Find where the given text appears and provide that cell's center as (x, y) coordinate. 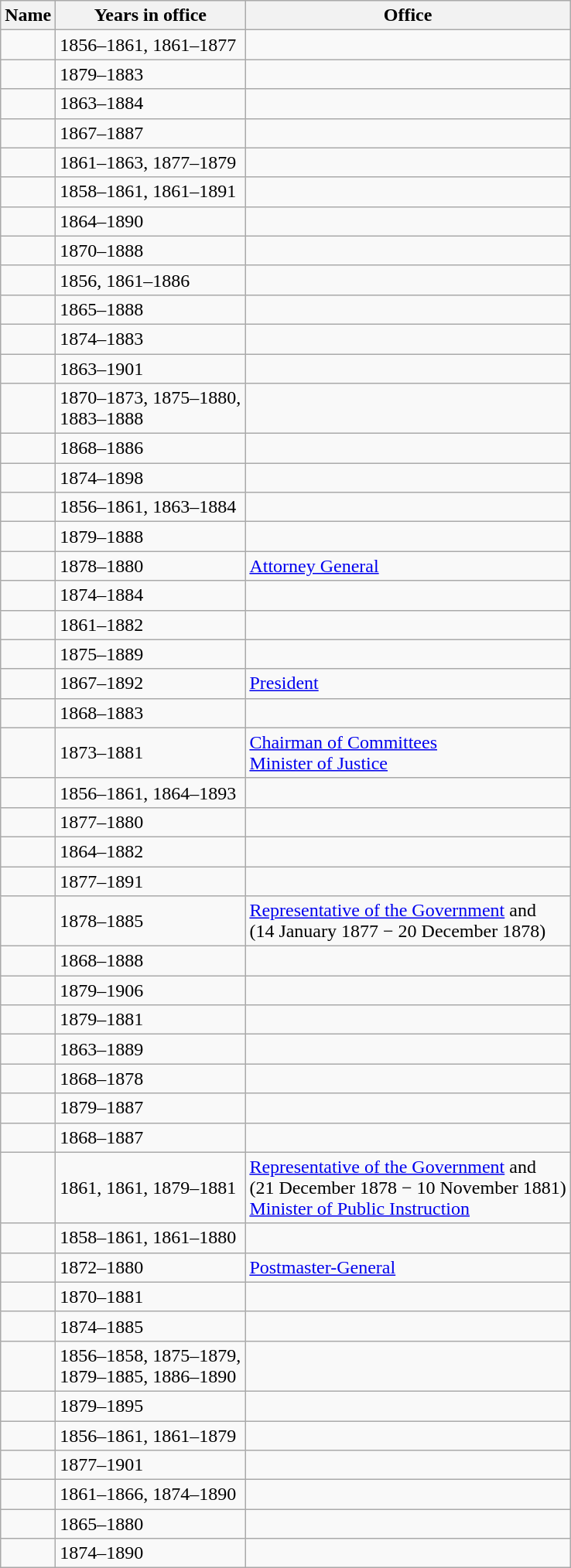
1863–1889 (150, 1049)
1865–1888 (150, 309)
1879–1906 (150, 990)
1868–1883 (150, 713)
Representative of the Government and (14 January 1877 − 20 December 1878) (408, 922)
1874–1890 (150, 1553)
1877–1901 (150, 1465)
Representative of the Government and (21 December 1878 − 10 November 1881)Minister of Public Instruction (408, 1188)
Office (408, 15)
1856–1858, 1875–1879,1879–1885, 1886–1890 (150, 1365)
1872–1880 (150, 1267)
1870–1881 (150, 1297)
1875–1889 (150, 654)
1874–1885 (150, 1326)
1873–1881 (150, 753)
1858–1861, 1861–1880 (150, 1238)
1870–1888 (150, 251)
1863–1884 (150, 104)
1879–1883 (150, 74)
1856–1861, 1864–1893 (150, 793)
1877–1891 (150, 881)
1868–1886 (150, 448)
1861, 1861, 1879–1881 (150, 1188)
1864–1882 (150, 851)
1858–1861, 1861–1891 (150, 192)
1868–1878 (150, 1079)
1867–1892 (150, 683)
1856, 1861–1886 (150, 280)
Postmaster-General (408, 1267)
1856–1861, 1863–1884 (150, 507)
1879–1888 (150, 537)
1861–1863, 1877–1879 (150, 162)
1874–1883 (150, 339)
Name (28, 15)
Chairman of Committees Minister of Justice (408, 753)
1870–1873, 1875–1880,1883–1888 (150, 408)
1874–1898 (150, 478)
1863–1901 (150, 369)
1856–1861, 1861–1877 (150, 45)
1865–1880 (150, 1524)
1878–1885 (150, 922)
1861–1882 (150, 625)
1874–1884 (150, 595)
1868–1887 (150, 1137)
Years in office (150, 15)
1877–1880 (150, 822)
1879–1887 (150, 1108)
1879–1881 (150, 1020)
1879–1895 (150, 1406)
President (408, 683)
Attorney General (408, 566)
1878–1880 (150, 566)
1861–1866, 1874–1890 (150, 1495)
1868–1888 (150, 961)
1867–1887 (150, 133)
1864–1890 (150, 221)
1856–1861, 1861–1879 (150, 1436)
